Pinpoint the cell where the given text exists, returning its (X, Y) midpoint coordinate. 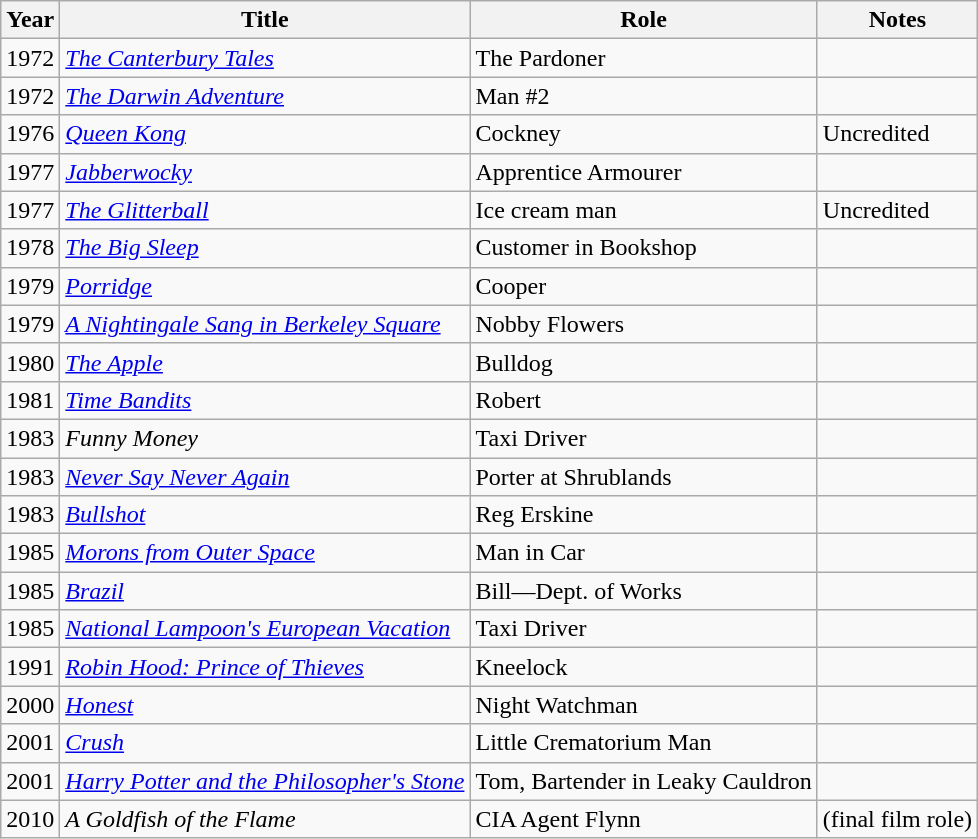
Bulldog (644, 362)
2010 (30, 819)
Funny Money (265, 438)
Crush (265, 743)
National Lampoon's European Vacation (265, 629)
Honest (265, 705)
1980 (30, 362)
1991 (30, 667)
Tom, Bartender in Leaky Cauldron (644, 781)
Queen Kong (265, 134)
The Canterbury Tales (265, 58)
Jabberwocky (265, 172)
Harry Potter and the Philosopher's Stone (265, 781)
Porridge (265, 286)
Cockney (644, 134)
Customer in Bookshop (644, 248)
1978 (30, 248)
1981 (30, 400)
Robert (644, 400)
Porter at Shrublands (644, 477)
Robin Hood: Prince of Thieves (265, 667)
Man #2 (644, 96)
The Pardoner (644, 58)
(final film role) (897, 819)
Year (30, 20)
Title (265, 20)
Time Bandits (265, 400)
The Glitterball (265, 210)
Reg Erskine (644, 515)
Man in Car (644, 553)
Ice cream man (644, 210)
The Darwin Adventure (265, 96)
Little Crematorium Man (644, 743)
Morons from Outer Space (265, 553)
Nobby Flowers (644, 324)
Night Watchman (644, 705)
Bill—Dept. of Works (644, 591)
A Goldfish of the Flame (265, 819)
Apprentice Armourer (644, 172)
Brazil (265, 591)
Never Say Never Again (265, 477)
Cooper (644, 286)
Notes (897, 20)
Kneelock (644, 667)
1976 (30, 134)
A Nightingale Sang in Berkeley Square (265, 324)
Bullshot (265, 515)
Role (644, 20)
2000 (30, 705)
CIA Agent Flynn (644, 819)
The Big Sleep (265, 248)
The Apple (265, 362)
